Return [x, y] of the center of cell containing provided text 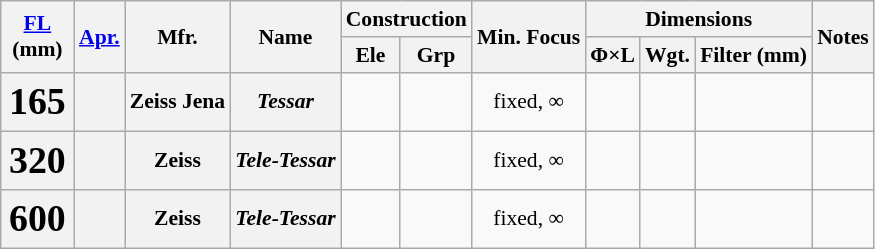
Grp [436, 55]
Ele [370, 55]
Construction [406, 19]
Dimensions [698, 19]
Name [285, 36]
320 [38, 160]
Min. Focus [528, 36]
600 [38, 220]
Zeiss Jena [178, 102]
Φ×L [612, 55]
Tessar [285, 102]
Apr. [100, 36]
Mfr. [178, 36]
Filter (mm) [754, 55]
Notes [843, 36]
FL(mm) [38, 36]
165 [38, 102]
Wgt. [668, 55]
